Extract the [X, Y] coordinate from the center of the cell holding the provided text.  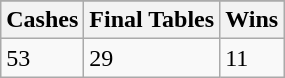
Final Tables [152, 20]
29 [152, 58]
Wins [252, 20]
53 [42, 58]
11 [252, 58]
Cashes [42, 20]
